From the cell containing the given text, extract its center point as [X, Y] coordinate. 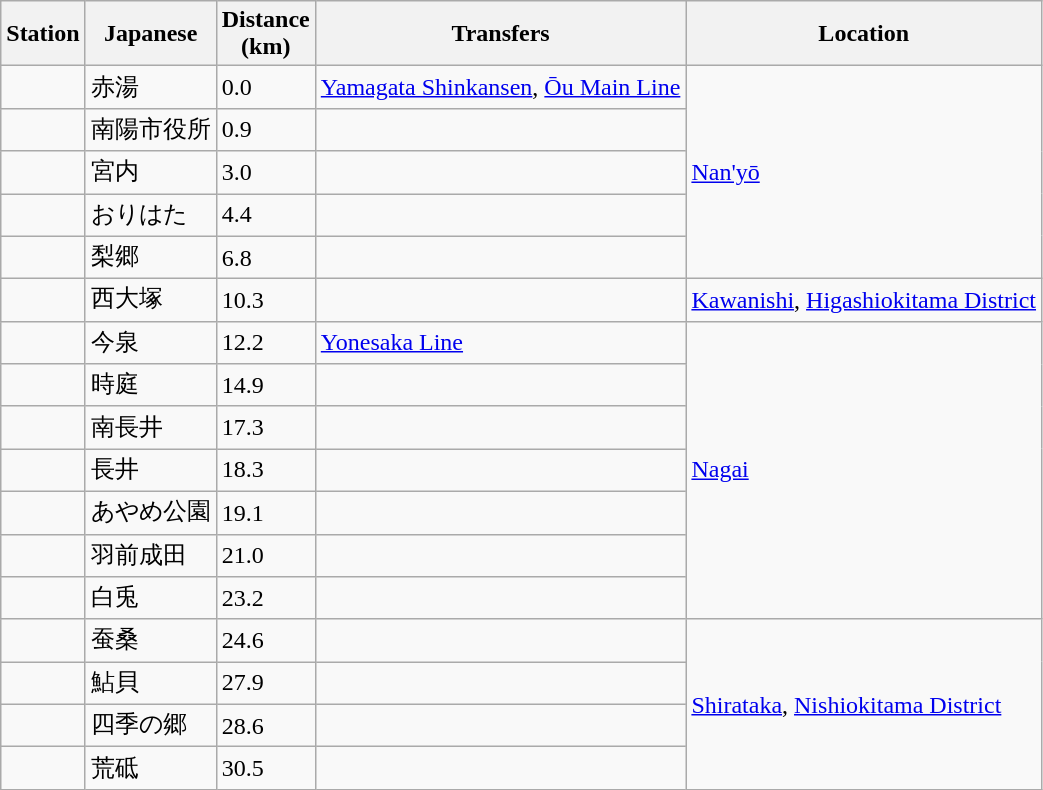
6.8 [266, 258]
Kawanishi, Higashiokitama District [864, 300]
赤湯 [150, 88]
羽前成田 [150, 556]
Yamagata Shinkansen, Ōu Main Line [500, 88]
Station [43, 34]
3.0 [266, 172]
Distance(km) [266, 34]
Transfers [500, 34]
Nagai [864, 470]
Yonesaka Line [500, 342]
24.6 [266, 640]
南長井 [150, 428]
時庭 [150, 386]
あやめ公園 [150, 512]
14.9 [266, 386]
12.2 [266, 342]
宮内 [150, 172]
Japanese [150, 34]
西大塚 [150, 300]
四季の郷 [150, 726]
梨郷 [150, 258]
鮎貝 [150, 684]
Nan'yō [864, 172]
荒砥 [150, 768]
27.9 [266, 684]
28.6 [266, 726]
今泉 [150, 342]
30.5 [266, 768]
4.4 [266, 216]
18.3 [266, 470]
白兎 [150, 598]
蚕桑 [150, 640]
Location [864, 34]
おりはた [150, 216]
Shirataka, Nishiokitama District [864, 704]
17.3 [266, 428]
23.2 [266, 598]
0.9 [266, 130]
10.3 [266, 300]
19.1 [266, 512]
長井 [150, 470]
南陽市役所 [150, 130]
0.0 [266, 88]
21.0 [266, 556]
